Capture the cell that displays the provided text and extract its [X, Y] central coordinate. 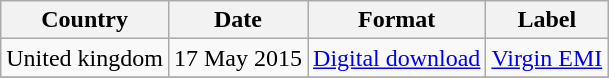
Date [238, 20]
United kingdom [85, 58]
Digital download [397, 58]
Virgin EMI [547, 58]
Format [397, 20]
17 May 2015 [238, 58]
Country [85, 20]
Label [547, 20]
